Capture the cell that displays the provided text and extract its (x, y) central coordinate. 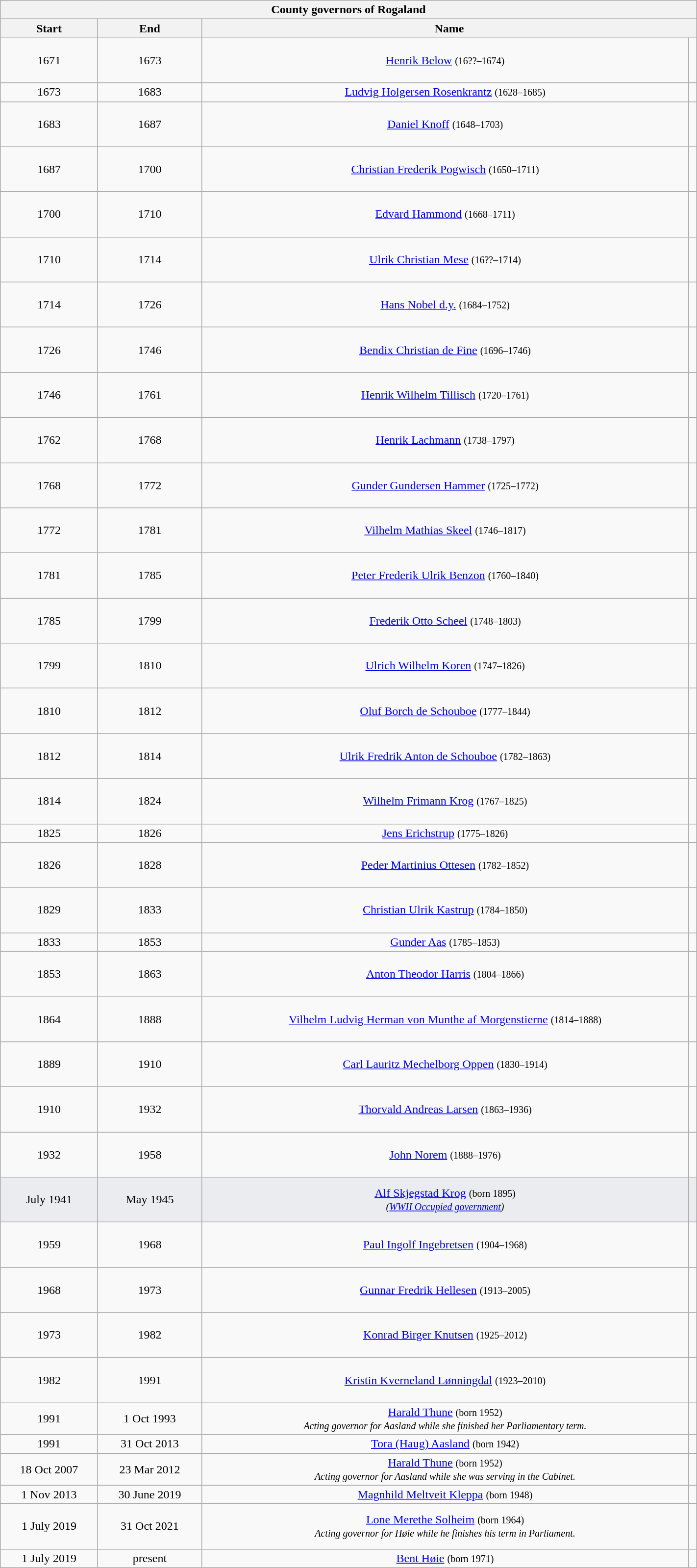
Kristin Kverneland Lønningdal (1923–2010) (445, 1380)
Bendix Christian de Fine (1696–1746) (445, 350)
1761 (150, 395)
Wilhelm Frimann Krog (1767–1825) (445, 801)
Gunder Aas (1785–1853) (445, 942)
31 Oct 2021 (150, 1526)
Magnhild Meltveit Kleppa (born 1948) (445, 1494)
Ulrik Fredrik Anton de Schouboe (1782–1863) (445, 756)
1958 (150, 1154)
May 1945 (150, 1200)
John Norem (1888–1976) (445, 1154)
Thorvald Andreas Larsen (1863–1936) (445, 1109)
Peder Martinius Ottesen (1782–1852) (445, 865)
Daniel Knoff (1648–1703) (445, 124)
1671 (49, 60)
1829 (49, 910)
Frederik Otto Scheel (1748–1803) (445, 621)
1828 (150, 865)
31 Oct 2013 (150, 1444)
Name (449, 28)
Gunnar Fredrik Hellesen (1913–2005) (445, 1290)
July 1941 (49, 1200)
Oluf Borch de Schouboe (1777–1844) (445, 711)
Harald Thune (born 1952)Acting governor for Aasland while she was serving in the Cabinet. (445, 1469)
1888 (150, 1019)
Christian Frederik Pogwisch (1650–1711) (445, 169)
Henrik Below (16??–1674) (445, 60)
1762 (49, 440)
1825 (49, 833)
1889 (49, 1064)
Edvard Hammond (1668–1711) (445, 214)
1863 (150, 974)
Ludvig Holgersen Rosenkrantz (1628–1685) (445, 92)
Ulrich Wilhelm Koren (1747–1826) (445, 666)
Peter Frederik Ulrik Benzon (1760–1840) (445, 576)
1864 (49, 1019)
23 Mar 2012 (150, 1469)
Jens Erichstrup (1775–1826) (445, 833)
Hans Nobel d.y. (1684–1752) (445, 304)
Tora (Haug) Aasland (born 1942) (445, 1444)
1 Oct 1993 (150, 1419)
End (150, 28)
Anton Theodor Harris (1804–1866) (445, 974)
Vilhelm Mathias Skeel (1746–1817) (445, 531)
Konrad Birger Knutsen (1925–2012) (445, 1335)
1959 (49, 1245)
Start (49, 28)
Alf Skjegstad Krog (born 1895)(WWII Occupied government) (445, 1200)
Harald Thune (born 1952) Acting governor for Aasland while she finished her Parliamentary term. (445, 1419)
Christian Ulrik Kastrup (1784–1850) (445, 910)
Paul Ingolf Ingebretsen (1904–1968) (445, 1245)
Gunder Gundersen Hammer (1725–1772) (445, 485)
1 Nov 2013 (49, 1494)
County governors of Rogaland (348, 10)
Vilhelm Ludvig Herman von Munthe af Morgenstierne (1814–1888) (445, 1019)
Carl Lauritz Mechelborg Oppen (1830–1914) (445, 1064)
30 June 2019 (150, 1494)
1824 (150, 801)
Henrik Lachmann (1738–1797) (445, 440)
Henrik Wilhelm Tillisch (1720–1761) (445, 395)
18 Oct 2007 (49, 1469)
present (150, 1558)
Ulrik Christian Mese (16??–1714) (445, 259)
Bent Høie (born 1971) (445, 1558)
Lone Merethe Solheim (born 1964)Acting governor for Høie while he finishes his term in Parliament. (445, 1526)
